Output the (X, Y) coordinate of the center of the cell containing the given text.  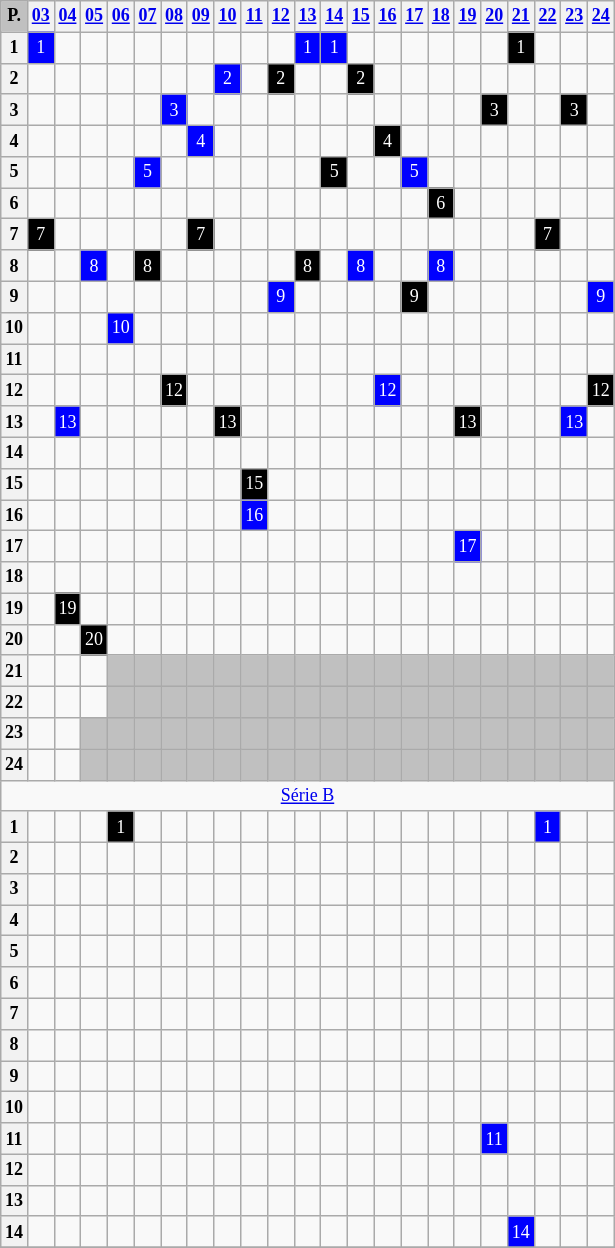
06 (120, 16)
07 (148, 16)
03 (40, 16)
P. (14, 16)
09 (200, 16)
04 (68, 16)
Série B (308, 796)
08 (174, 16)
05 (94, 16)
